Identify which cell holds the provided text, then report its (X, Y) central coordinate. 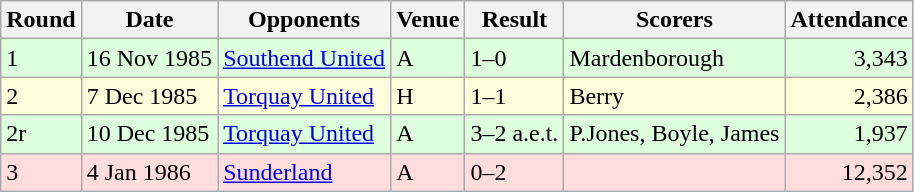
Result (514, 20)
Scorers (674, 20)
Date (149, 20)
Berry (674, 96)
Round (41, 20)
0–2 (514, 172)
3–2 a.e.t. (514, 134)
Southend United (304, 58)
1–0 (514, 58)
2r (41, 134)
Opponents (304, 20)
12,352 (849, 172)
1,937 (849, 134)
2,386 (849, 96)
P.Jones, Boyle, James (674, 134)
3 (41, 172)
H (428, 96)
3,343 (849, 58)
1–1 (514, 96)
Attendance (849, 20)
2 (41, 96)
Mardenborough (674, 58)
10 Dec 1985 (149, 134)
Sunderland (304, 172)
7 Dec 1985 (149, 96)
16 Nov 1985 (149, 58)
4 Jan 1986 (149, 172)
Venue (428, 20)
1 (41, 58)
